Search for the cell housing the specified text and yield its [X, Y] center coordinate. 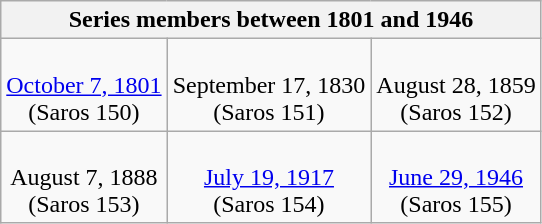
September 17, 1830(Saros 151) [269, 85]
July 19, 1917(Saros 154) [269, 177]
August 7, 1888(Saros 153) [84, 177]
Series members between 1801 and 1946 [271, 20]
August 28, 1859(Saros 152) [456, 85]
October 7, 1801(Saros 150) [84, 85]
June 29, 1946(Saros 155) [456, 177]
